Capture the cell that displays the provided text and extract its (X, Y) central coordinate. 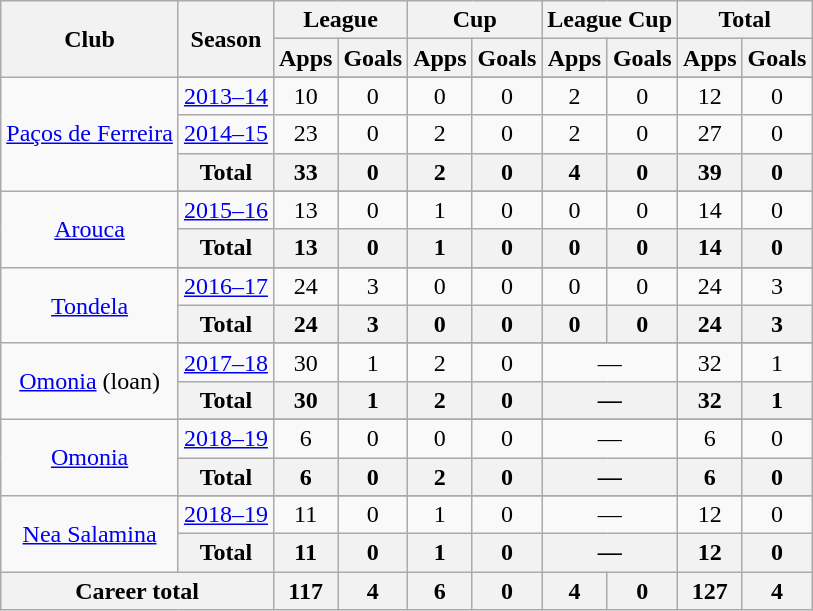
Paços de Ferreira (90, 134)
2013–14 (226, 96)
10 (305, 96)
Tondela (90, 305)
23 (305, 134)
39 (710, 172)
117 (305, 591)
27 (710, 134)
2016–17 (226, 286)
2017–18 (226, 362)
Club (90, 39)
2014–15 (226, 134)
127 (710, 591)
Season (226, 39)
Nea Salamina (90, 534)
Arouca (90, 229)
33 (305, 172)
2015–16 (226, 210)
League Cup (610, 20)
Omonia (loan) (90, 381)
League (340, 20)
Career total (138, 591)
Omonia (90, 457)
Cup (475, 20)
